From the cell containing the given text, extract its center point as (X, Y) coordinate. 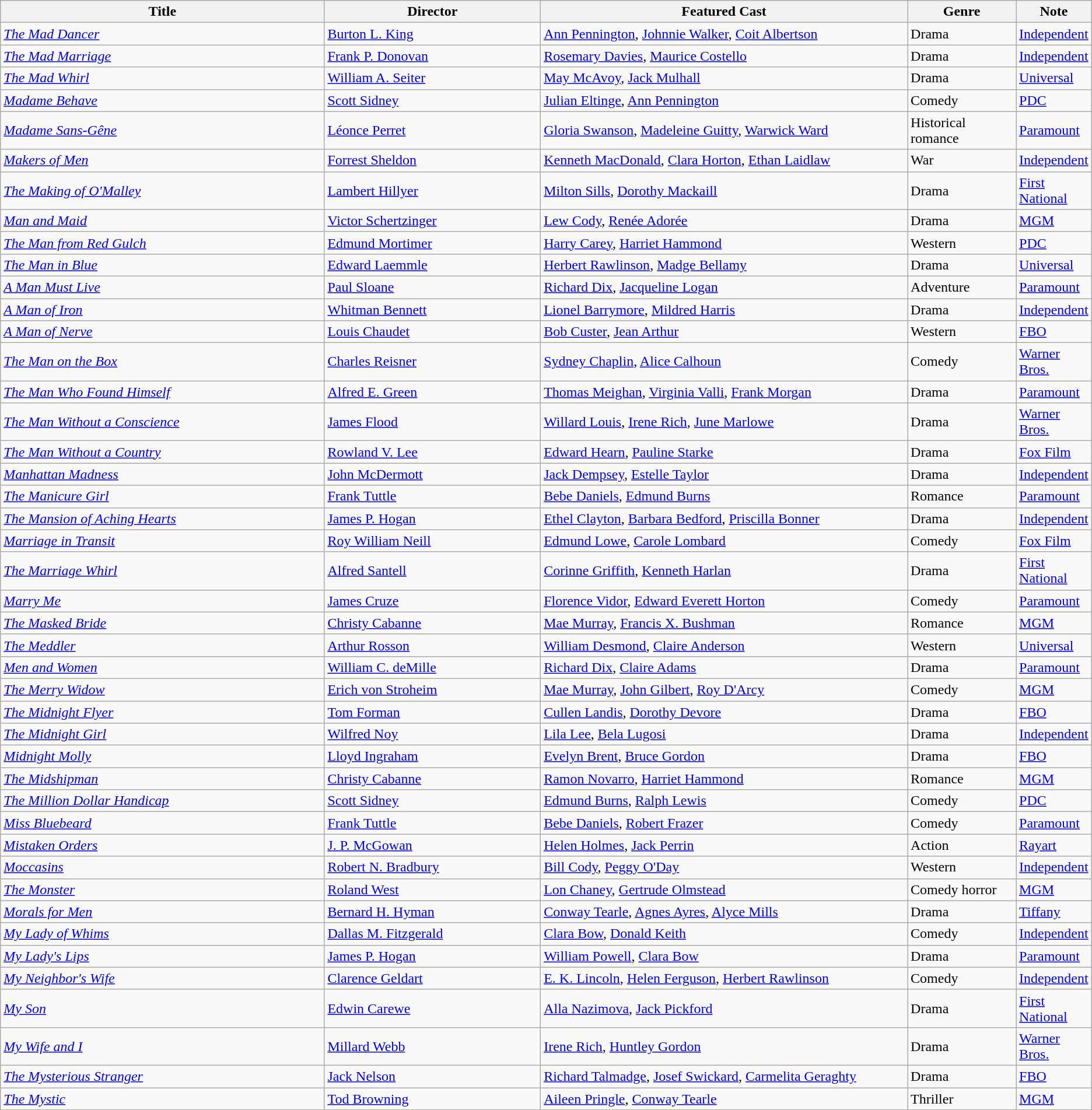
The Man from Red Gulch (162, 243)
The Million Dollar Handicap (162, 801)
My Son (162, 1008)
Marry Me (162, 601)
Richard Dix, Claire Adams (724, 667)
James Flood (433, 422)
Lila Lee, Bela Lugosi (724, 734)
Roy William Neill (433, 541)
The Man in Blue (162, 265)
The Man Without a Country (162, 452)
Louis Chaudet (433, 332)
Moccasins (162, 867)
Helen Holmes, Jack Perrin (724, 845)
Cullen Landis, Dorothy Devore (724, 712)
Alla Nazimova, Jack Pickford (724, 1008)
Wilfred Noy (433, 734)
Edmund Lowe, Carole Lombard (724, 541)
Bob Custer, Jean Arthur (724, 332)
Whitman Bennett (433, 310)
Erich von Stroheim (433, 689)
Miss Bluebeard (162, 823)
Robert N. Bradbury (433, 867)
The Mad Marriage (162, 56)
The Monster (162, 890)
Edmund Burns, Ralph Lewis (724, 801)
John McDermott (433, 474)
Irene Rich, Huntley Gordon (724, 1046)
Adventure (962, 287)
Note (1054, 12)
William Powell, Clara Bow (724, 956)
Jack Nelson (433, 1076)
Lon Chaney, Gertrude Olmstead (724, 890)
Evelyn Brent, Bruce Gordon (724, 757)
Victor Schertzinger (433, 220)
My Lady's Lips (162, 956)
Alfred Santell (433, 570)
Bernard H. Hyman (433, 912)
The Man on the Box (162, 362)
Thriller (962, 1098)
Frank P. Donovan (433, 56)
James Cruze (433, 601)
Edwin Carewe (433, 1008)
May McAvoy, Jack Mulhall (724, 78)
The Mansion of Aching Hearts (162, 519)
E. K. Lincoln, Helen Ferguson, Herbert Rawlinson (724, 978)
Featured Cast (724, 12)
Jack Dempsey, Estelle Taylor (724, 474)
Sydney Chaplin, Alice Calhoun (724, 362)
Dallas M. Fitzgerald (433, 934)
J. P. McGowan (433, 845)
Historical romance (962, 131)
Bebe Daniels, Edmund Burns (724, 496)
Madame Behave (162, 100)
Charles Reisner (433, 362)
My Wife and I (162, 1046)
William C. deMille (433, 667)
Manhattan Madness (162, 474)
The Midshipman (162, 779)
The Midnight Girl (162, 734)
Tod Browning (433, 1098)
Men and Women (162, 667)
The Masked Bride (162, 623)
My Neighbor's Wife (162, 978)
Roland West (433, 890)
Milton Sills, Dorothy Mackaill (724, 190)
Clarence Geldart (433, 978)
Millard Webb (433, 1046)
The Mystic (162, 1098)
Makers of Men (162, 160)
Thomas Meighan, Virginia Valli, Frank Morgan (724, 392)
The Man Who Found Himself (162, 392)
Léonce Perret (433, 131)
Director (433, 12)
Mae Murray, John Gilbert, Roy D'Arcy (724, 689)
Lambert Hillyer (433, 190)
Tiffany (1054, 912)
The Making of O'Malley (162, 190)
Gloria Swanson, Madeleine Guitty, Warwick Ward (724, 131)
Herbert Rawlinson, Madge Bellamy (724, 265)
Ann Pennington, Johnnie Walker, Coit Albertson (724, 34)
The Mad Dancer (162, 34)
Marriage in Transit (162, 541)
A Man Must Live (162, 287)
Corinne Griffith, Kenneth Harlan (724, 570)
The Marriage Whirl (162, 570)
Lionel Barrymore, Mildred Harris (724, 310)
Rosemary Davies, Maurice Costello (724, 56)
Rowland V. Lee (433, 452)
Rayart (1054, 845)
Richard Talmadge, Josef Swickard, Carmelita Geraghty (724, 1076)
Edmund Mortimer (433, 243)
Title (162, 12)
Willard Louis, Irene Rich, June Marlowe (724, 422)
The Man Without a Conscience (162, 422)
Lloyd Ingraham (433, 757)
Conway Tearle, Agnes Ayres, Alyce Mills (724, 912)
The Mad Whirl (162, 78)
Richard Dix, Jacqueline Logan (724, 287)
Tom Forman (433, 712)
Bebe Daniels, Robert Frazer (724, 823)
A Man of Nerve (162, 332)
The Midnight Flyer (162, 712)
Ethel Clayton, Barbara Bedford, Priscilla Bonner (724, 519)
Man and Maid (162, 220)
Edward Hearn, Pauline Starke (724, 452)
My Lady of Whims (162, 934)
William A. Seiter (433, 78)
Clara Bow, Donald Keith (724, 934)
The Meddler (162, 645)
Florence Vidor, Edward Everett Horton (724, 601)
Alfred E. Green (433, 392)
Bill Cody, Peggy O'Day (724, 867)
Edward Laemmle (433, 265)
Action (962, 845)
Kenneth MacDonald, Clara Horton, Ethan Laidlaw (724, 160)
Aileen Pringle, Conway Tearle (724, 1098)
The Merry Widow (162, 689)
Morals for Men (162, 912)
Lew Cody, Renée Adorée (724, 220)
Burton L. King (433, 34)
Julian Eltinge, Ann Pennington (724, 100)
Arthur Rosson (433, 645)
Mae Murray, Francis X. Bushman (724, 623)
Paul Sloane (433, 287)
The Mysterious Stranger (162, 1076)
Genre (962, 12)
Madame Sans-Gêne (162, 131)
Harry Carey, Harriet Hammond (724, 243)
Comedy horror (962, 890)
Ramon Novarro, Harriet Hammond (724, 779)
Midnight Molly (162, 757)
Forrest Sheldon (433, 160)
Mistaken Orders (162, 845)
War (962, 160)
A Man of Iron (162, 310)
William Desmond, Claire Anderson (724, 645)
The Manicure Girl (162, 496)
